Capture the cell that displays the provided text and extract its (x, y) central coordinate. 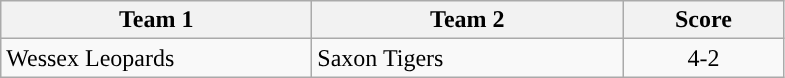
Score (704, 20)
Team 1 (156, 20)
4-2 (704, 58)
Saxon Tigers (468, 58)
Team 2 (468, 20)
Wessex Leopards (156, 58)
